Find where the given text appears and provide that cell's center as [x, y] coordinate. 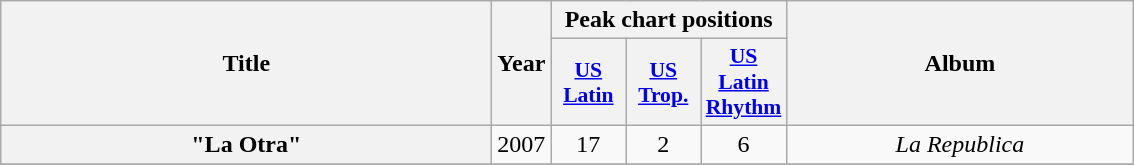
La Republica [960, 144]
Album [960, 64]
2 [664, 144]
USTrop. [664, 82]
Peak chart positions [669, 20]
USLatin [588, 82]
2007 [522, 144]
Title [246, 64]
Year [522, 64]
"La Otra" [246, 144]
17 [588, 144]
6 [744, 144]
USLatinRhythm [744, 82]
